Find where the given text appears and provide that cell's center as (X, Y) coordinate. 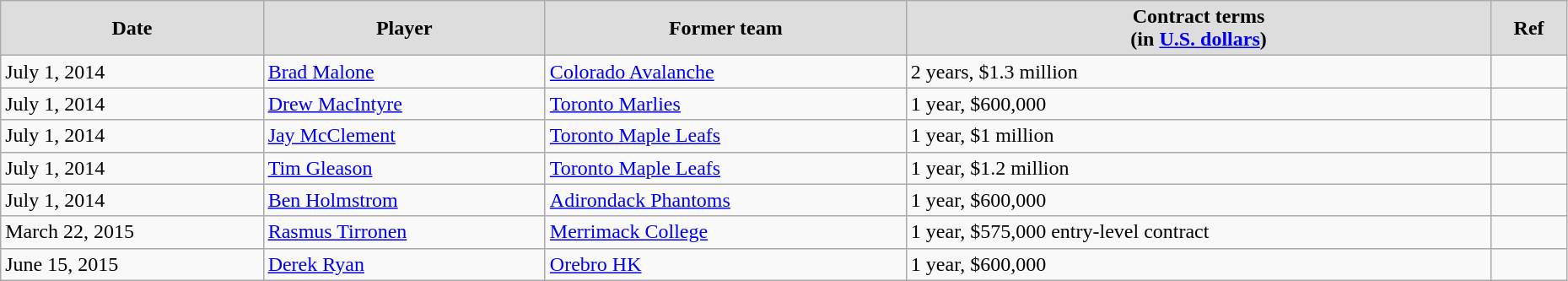
1 year, $1.2 million (1198, 168)
Player (404, 29)
Jay McClement (404, 136)
2 years, $1.3 million (1198, 72)
March 22, 2015 (132, 232)
1 year, $575,000 entry-level contract (1198, 232)
Date (132, 29)
Orebro HK (725, 264)
Rasmus Tirronen (404, 232)
Drew MacIntyre (404, 104)
Ben Holmstrom (404, 200)
Derek Ryan (404, 264)
Adirondack Phantoms (725, 200)
Merrimack College (725, 232)
Toronto Marlies (725, 104)
Tim Gleason (404, 168)
Colorado Avalanche (725, 72)
June 15, 2015 (132, 264)
1 year, $1 million (1198, 136)
Former team (725, 29)
Contract terms(in U.S. dollars) (1198, 29)
Ref (1529, 29)
Brad Malone (404, 72)
